Return the [X, Y] coordinate for the center point of the cell that contains the specified text.  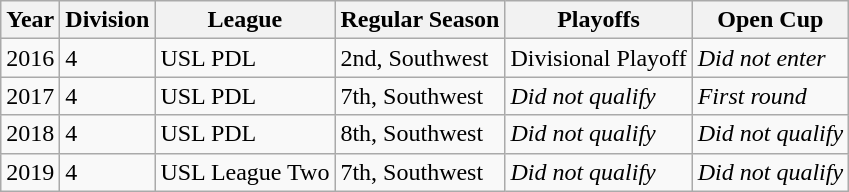
Playoffs [598, 20]
Divisional Playoff [598, 58]
Division [108, 20]
Regular Season [420, 20]
USL League Two [245, 172]
8th, Southwest [420, 134]
Did not enter [770, 58]
Open Cup [770, 20]
2017 [30, 96]
Year [30, 20]
2018 [30, 134]
2019 [30, 172]
2016 [30, 58]
First round [770, 96]
League [245, 20]
2nd, Southwest [420, 58]
